Return (x, y) of the center of cell containing provided text 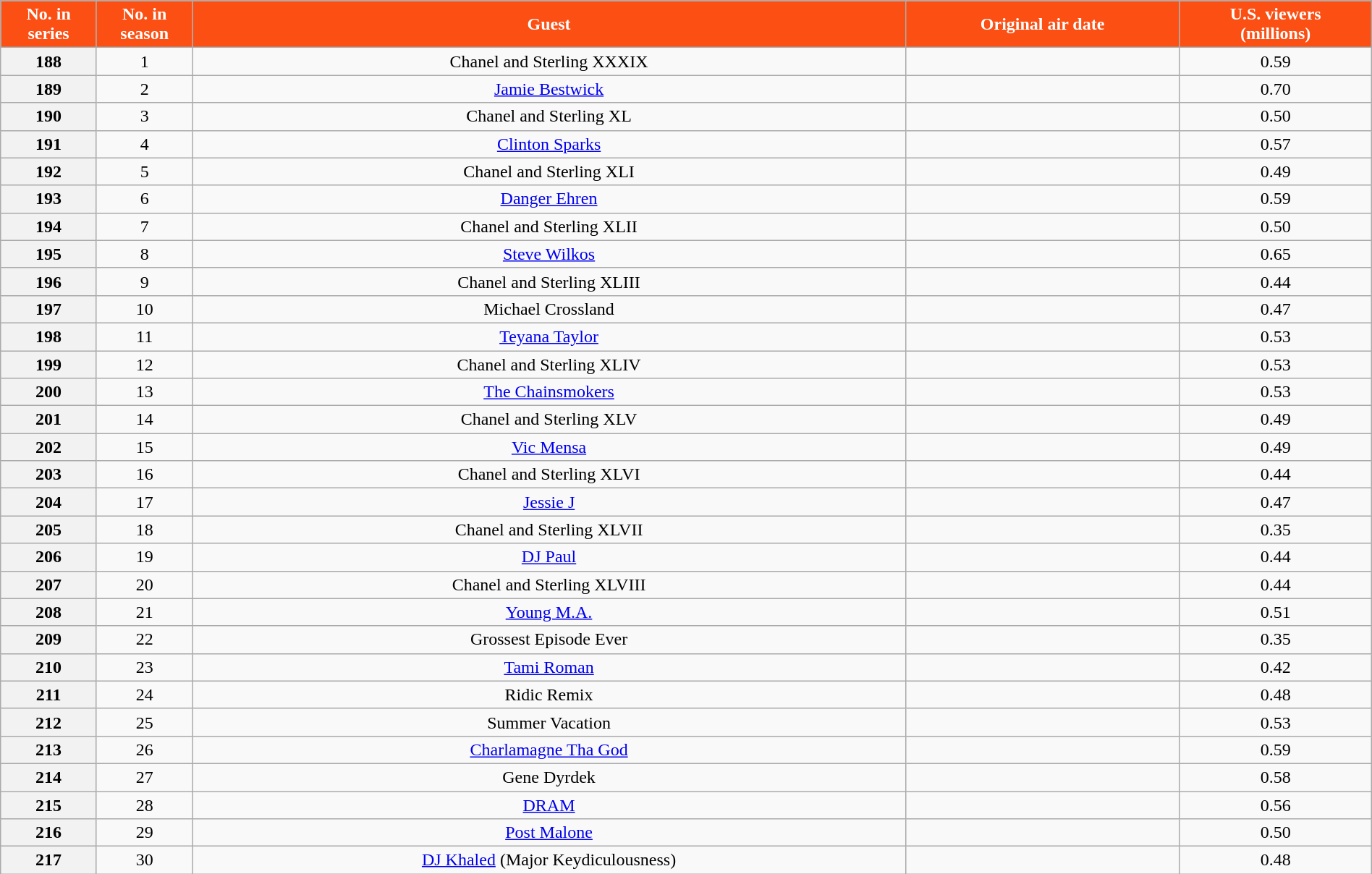
15 (145, 447)
No. inseries (49, 25)
Chanel and Sterling XLVII (549, 530)
9 (145, 281)
208 (49, 612)
202 (49, 447)
Tami Roman (549, 667)
0.57 (1275, 144)
8 (145, 254)
210 (49, 667)
23 (145, 667)
20 (145, 585)
Original air date (1042, 25)
The Chainsmokers (549, 392)
0.65 (1275, 254)
0.56 (1275, 805)
26 (145, 750)
25 (145, 722)
212 (49, 722)
Teyana Taylor (549, 336)
DRAM (549, 805)
7 (145, 226)
215 (49, 805)
211 (49, 695)
Chanel and Sterling XLII (549, 226)
197 (49, 309)
Chanel and Sterling XLVIII (549, 585)
189 (49, 89)
Gene Dyrdek (549, 777)
201 (49, 420)
193 (49, 199)
209 (49, 640)
Summer Vacation (549, 722)
DJ Paul (549, 557)
12 (145, 364)
213 (49, 750)
0.42 (1275, 667)
Danger Ehren (549, 199)
207 (49, 585)
Guest (549, 25)
198 (49, 336)
Steve Wilkos (549, 254)
1 (145, 61)
188 (49, 61)
2 (145, 89)
204 (49, 502)
6 (145, 199)
27 (145, 777)
No. inseason (145, 25)
200 (49, 392)
Chanel and Sterling XLV (549, 420)
191 (49, 144)
214 (49, 777)
217 (49, 860)
Ridic Remix (549, 695)
16 (145, 475)
205 (49, 530)
5 (145, 171)
203 (49, 475)
0.70 (1275, 89)
Charlamagne Tha God (549, 750)
196 (49, 281)
Chanel and Sterling XL (549, 116)
199 (49, 364)
0.51 (1275, 612)
216 (49, 833)
22 (145, 640)
Chanel and Sterling XLVI (549, 475)
19 (145, 557)
Chanel and Sterling XLI (549, 171)
194 (49, 226)
192 (49, 171)
18 (145, 530)
Grossest Episode Ever (549, 640)
195 (49, 254)
Jamie Bestwick (549, 89)
206 (49, 557)
13 (145, 392)
Post Malone (549, 833)
0.58 (1275, 777)
30 (145, 860)
17 (145, 502)
21 (145, 612)
Chanel and Sterling XXXIX (549, 61)
Vic Mensa (549, 447)
Young M.A. (549, 612)
Chanel and Sterling XLIV (549, 364)
Jessie J (549, 502)
4 (145, 144)
DJ Khaled (Major Keydiculousness) (549, 860)
29 (145, 833)
3 (145, 116)
Chanel and Sterling XLIII (549, 281)
Michael Crossland (549, 309)
14 (145, 420)
24 (145, 695)
Clinton Sparks (549, 144)
11 (145, 336)
28 (145, 805)
190 (49, 116)
10 (145, 309)
U.S. viewers(millions) (1275, 25)
